Scan for the cell matching the given text and deliver its [x, y] coordinate at center. 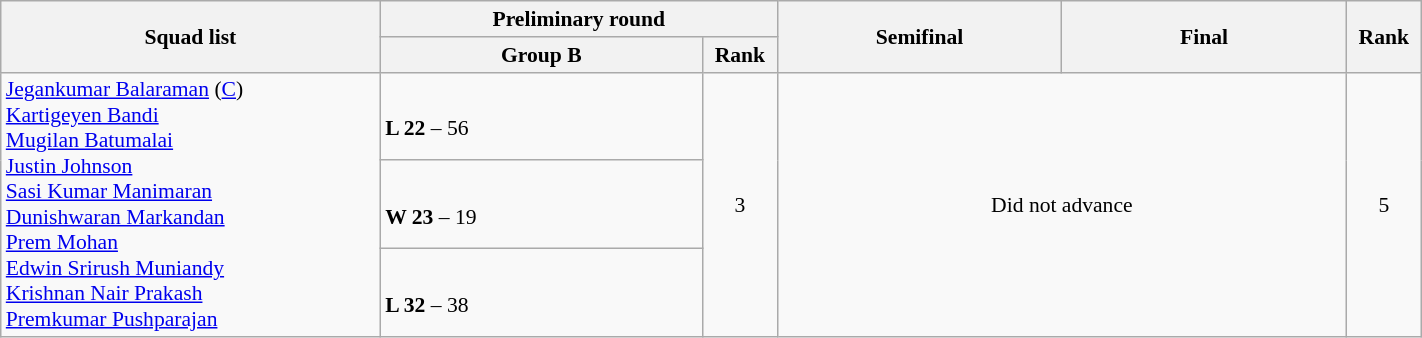
L 22 – 56 [541, 116]
L 32 – 38 [541, 293]
Group B [541, 55]
3 [740, 204]
Semifinal [920, 36]
W 23 – 19 [541, 205]
Did not advance [1062, 204]
Preliminary round [578, 19]
5 [1384, 204]
Final [1204, 36]
Squad list [190, 36]
